Locate the cell with the specified text and output its (X, Y) center coordinate. 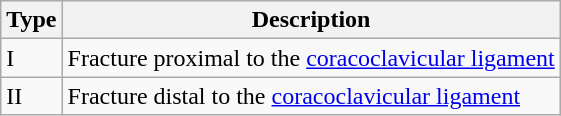
Type (32, 20)
Description (311, 20)
I (32, 58)
Fracture distal to the coracoclavicular ligament (311, 96)
II (32, 96)
Fracture proximal to the coracoclavicular ligament (311, 58)
